Capture the cell that displays the provided text and extract its (X, Y) central coordinate. 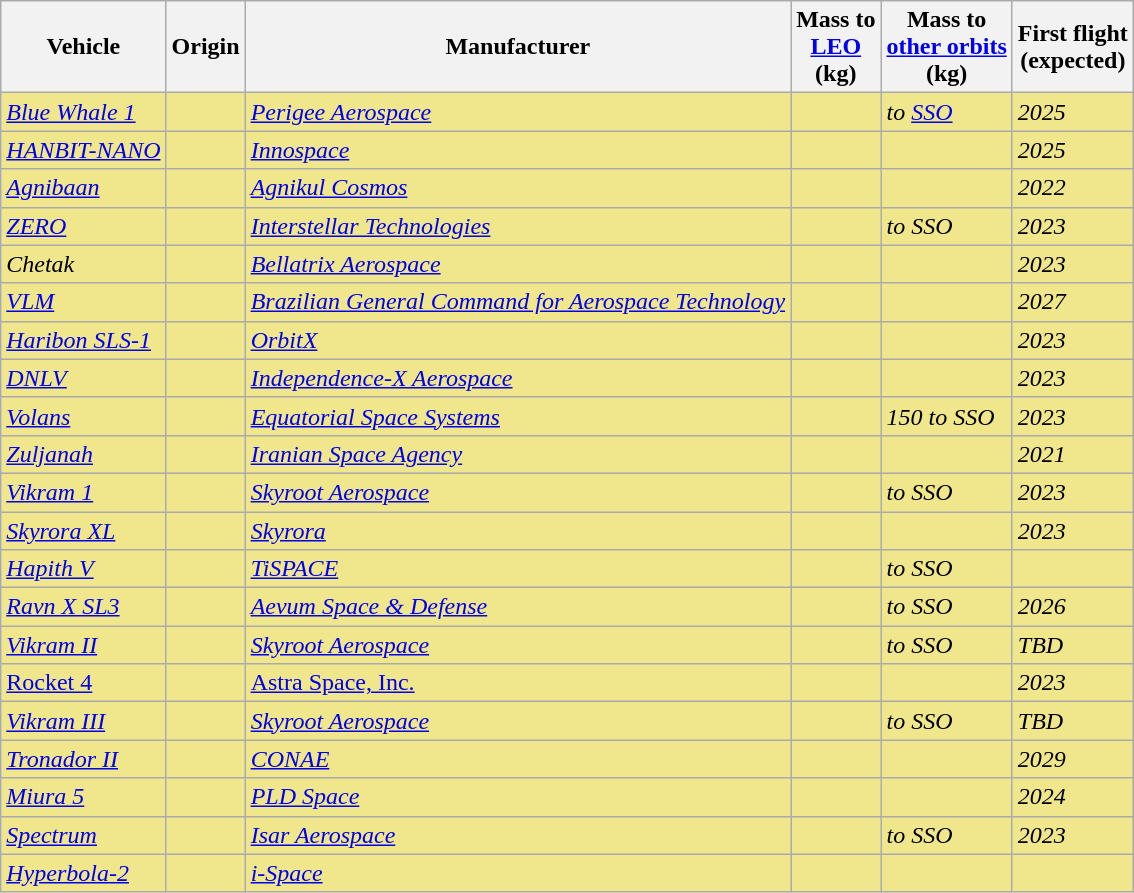
Aevum Space & Defense (518, 607)
Rocket 4 (84, 683)
DNLV (84, 378)
2022 (1072, 188)
Vikram II (84, 645)
Agnikul Cosmos (518, 188)
Ravn X SL3 (84, 607)
Perigee Aerospace (518, 112)
Mass toLEO(kg) (836, 47)
Tronador II (84, 759)
Equatorial Space Systems (518, 416)
TiSPACE (518, 569)
Vehicle (84, 47)
Manufacturer (518, 47)
Spectrum (84, 835)
First flight(expected) (1072, 47)
Agnibaan (84, 188)
HANBIT-NANO (84, 150)
Zuljanah (84, 454)
Skyrora XL (84, 531)
2029 (1072, 759)
Independence-X Aerospace (518, 378)
ZERO (84, 226)
PLD Space (518, 797)
Volans (84, 416)
Brazilian General Command for Aerospace Technology (518, 302)
CONAE (518, 759)
150 to SSO (946, 416)
Bellatrix Aerospace (518, 264)
Skyrora (518, 531)
Blue Whale 1 (84, 112)
Innospace (518, 150)
Vikram 1 (84, 492)
2021 (1072, 454)
Interstellar Technologies (518, 226)
Vikram III (84, 721)
Iranian Space Agency (518, 454)
Haribon SLS-1 (84, 340)
2026 (1072, 607)
i-Space (518, 873)
2024 (1072, 797)
OrbitX (518, 340)
Hapith V (84, 569)
Chetak (84, 264)
Hyperbola-2 (84, 873)
Astra Space, Inc. (518, 683)
VLM (84, 302)
Origin (206, 47)
Mass toother orbits(kg) (946, 47)
Isar Aerospace (518, 835)
2027 (1072, 302)
Miura 5 (84, 797)
